From the cell containing the given text, extract its center point as (x, y) coordinate. 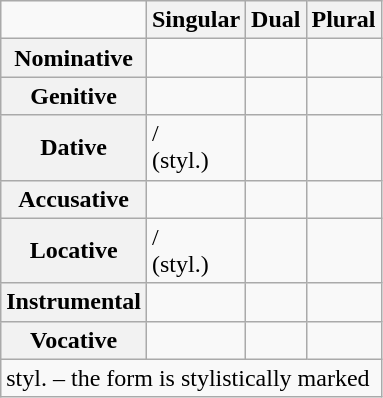
Plural (344, 20)
Singular (196, 20)
Nominative (74, 58)
Accusative (74, 199)
Dual (276, 20)
styl. – the form is stylistically marked (191, 378)
Instrumental (74, 302)
Locative (74, 250)
Genitive (74, 96)
Dative (74, 148)
Vocative (74, 340)
